Extract the [x, y] coordinate from the center of the cell holding the provided text.  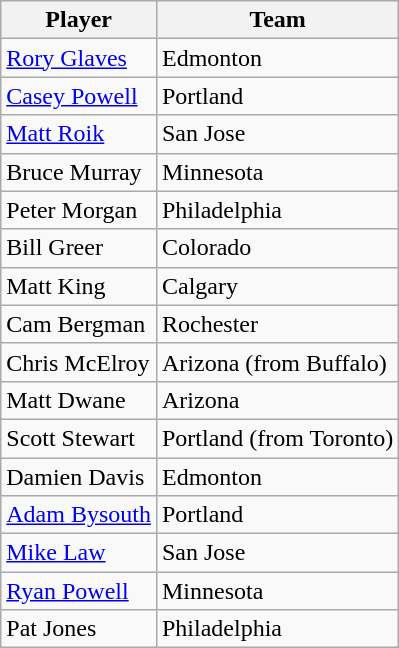
Pat Jones [79, 629]
Calgary [277, 286]
Team [277, 20]
Chris McElroy [79, 362]
Colorado [277, 248]
Ryan Powell [79, 591]
Mike Law [79, 553]
Cam Bergman [79, 324]
Matt King [79, 286]
Matt Roik [79, 134]
Arizona (from Buffalo) [277, 362]
Peter Morgan [79, 210]
Player [79, 20]
Bill Greer [79, 248]
Rochester [277, 324]
Rory Glaves [79, 58]
Arizona [277, 400]
Scott Stewart [79, 438]
Casey Powell [79, 96]
Bruce Murray [79, 172]
Adam Bysouth [79, 515]
Matt Dwane [79, 400]
Portland (from Toronto) [277, 438]
Damien Davis [79, 477]
